Return the (X, Y) coordinate for the center point of the cell that contains the specified text.  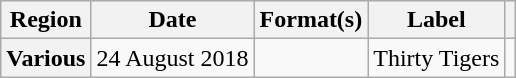
24 August 2018 (172, 58)
Format(s) (311, 20)
Thirty Tigers (436, 58)
Various (46, 58)
Region (46, 20)
Label (436, 20)
Date (172, 20)
